Extract the [x, y] coordinate from the center of the cell holding the provided text.  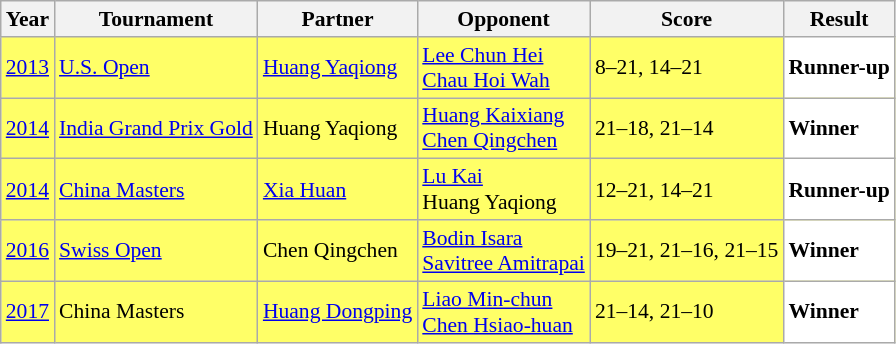
2017 [28, 312]
Year [28, 19]
12–21, 14–21 [687, 190]
Score [687, 19]
Partner [338, 19]
India Grand Prix Gold [156, 128]
Tournament [156, 19]
Bodin Isara Savitree Amitrapai [504, 250]
Lee Chun Hei Chau Hoi Wah [504, 68]
Lu Kai Huang Yaqiong [504, 190]
Opponent [504, 19]
8–21, 14–21 [687, 68]
U.S. Open [156, 68]
2016 [28, 250]
Huang Dongping [338, 312]
19–21, 21–16, 21–15 [687, 250]
2013 [28, 68]
Result [838, 19]
Swiss Open [156, 250]
Xia Huan [338, 190]
Chen Qingchen [338, 250]
21–18, 21–14 [687, 128]
21–14, 21–10 [687, 312]
Liao Min-chun Chen Hsiao-huan [504, 312]
Huang Kaixiang Chen Qingchen [504, 128]
